Identify which cell holds the provided text, then report its [X, Y] central coordinate. 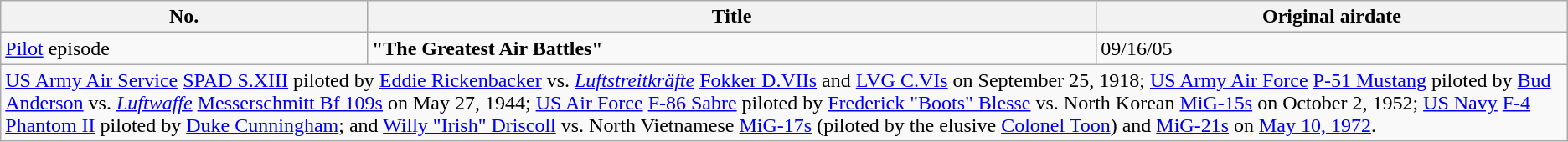
Title [731, 17]
09/16/05 [1332, 48]
"The Greatest Air Battles" [731, 48]
Pilot episode [184, 48]
Original airdate [1332, 17]
No. [184, 17]
